Identify which cell holds the provided text, then report its (x, y) central coordinate. 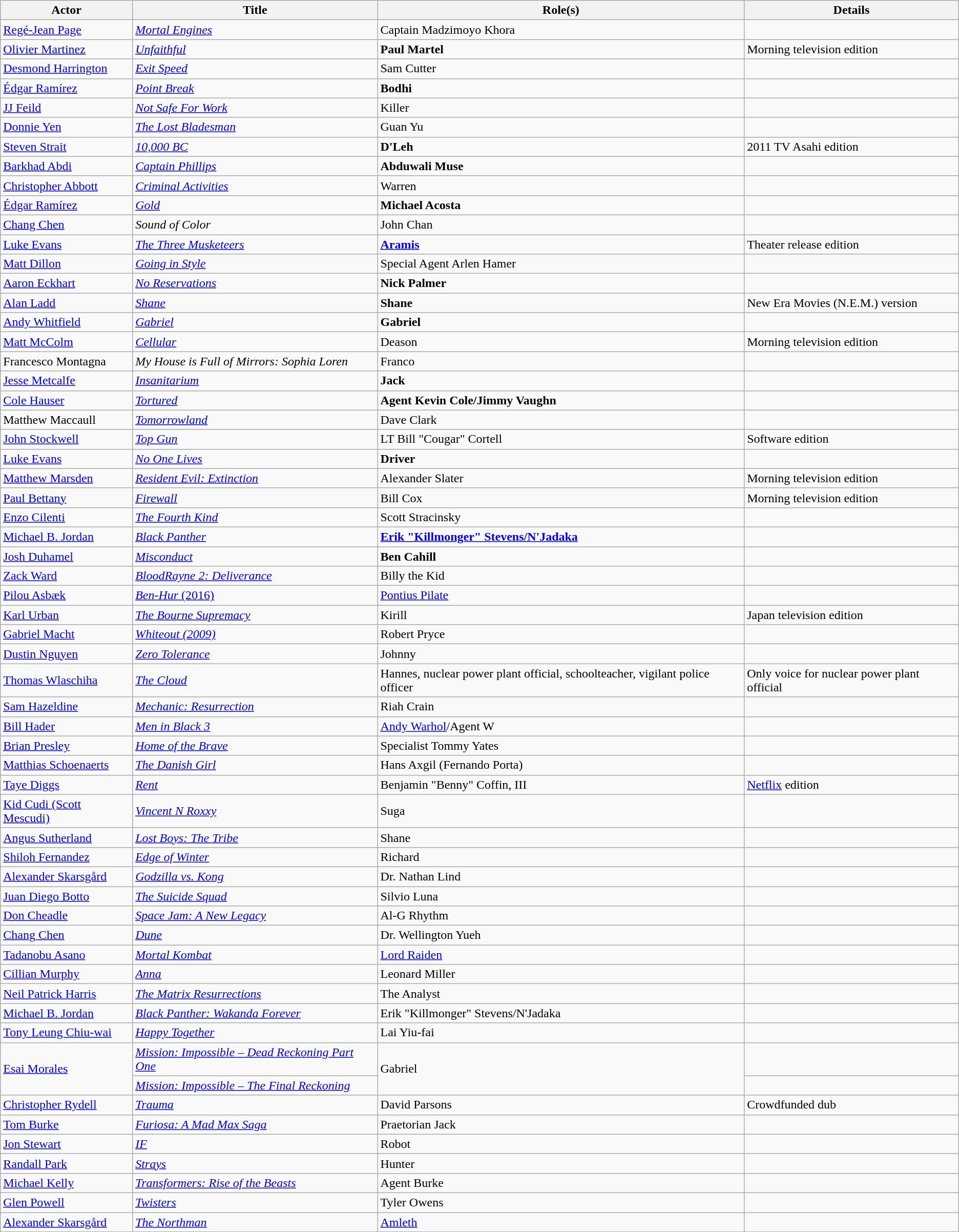
Jesse Metcalfe (67, 381)
Resident Evil: Extinction (255, 478)
Bodhi (561, 88)
2011 TV Asahi edition (851, 147)
Karl Urban (67, 615)
Robot (561, 1144)
Tyler Owens (561, 1202)
Cellular (255, 342)
Paul Bettany (67, 498)
The Cloud (255, 681)
Actor (67, 10)
Misconduct (255, 556)
Glen Powell (67, 1202)
Whiteout (2009) (255, 634)
Going in Style (255, 264)
Juan Diego Botto (67, 896)
Criminal Activities (255, 186)
Mortal Kombat (255, 955)
The Bourne Supremacy (255, 615)
Steven Strait (67, 147)
Benjamin "Benny" Coffin, III (561, 785)
Bill Hader (67, 726)
Point Break (255, 88)
Pilou Asbæk (67, 596)
Neil Patrick Harris (67, 994)
Role(s) (561, 10)
Theater release edition (851, 244)
Trauma (255, 1105)
Francesco Montagna (67, 361)
Nick Palmer (561, 283)
The Three Musketeers (255, 244)
Alexander Slater (561, 478)
Leonard Miller (561, 974)
Christopher Rydell (67, 1105)
Suga (561, 811)
Details (851, 10)
Title (255, 10)
Kid Cudi (Scott Mescudi) (67, 811)
Mission: Impossible – Dead Reckoning Part One (255, 1059)
Mission: Impossible – The Final Reckoning (255, 1085)
Ben-Hur (2016) (255, 596)
Olivier Martinez (67, 49)
Desmond Harrington (67, 69)
Anna (255, 974)
Robert Pryce (561, 634)
Dr. Nathan Lind (561, 876)
The Lost Bladesman (255, 127)
Randall Park (67, 1163)
Jack (561, 381)
Ben Cahill (561, 556)
Space Jam: A New Legacy (255, 916)
Esai Morales (67, 1069)
Thomas Wlaschiha (67, 681)
Unfaithful (255, 49)
Scott Stracinsky (561, 517)
Cillian Murphy (67, 974)
My House is Full of Mirrors: Sophia Loren (255, 361)
Matt Dillon (67, 264)
Men in Black 3 (255, 726)
JJ Feild (67, 108)
Michael Kelly (67, 1183)
Andy Warhol/Agent W (561, 726)
Zero Tolerance (255, 654)
Barkhad Abdi (67, 166)
Aaron Eckhart (67, 283)
Special Agent Arlen Hamer (561, 264)
Aramis (561, 244)
Exit Speed (255, 69)
Japan television edition (851, 615)
Brian Presley (67, 746)
John Chan (561, 224)
Home of the Brave (255, 746)
Angus Sutherland (67, 837)
Matthew Marsden (67, 478)
Jon Stewart (67, 1144)
Lost Boys: The Tribe (255, 837)
Tomorrowland (255, 420)
Vincent N Roxxy (255, 811)
Driver (561, 459)
Twisters (255, 1202)
Software edition (851, 439)
Gold (255, 205)
The Northman (255, 1222)
Tom Burke (67, 1124)
Christopher Abbott (67, 186)
Andy Whitfield (67, 322)
John Stockwell (67, 439)
Bill Cox (561, 498)
Al-G Rhythm (561, 916)
Netflix edition (851, 785)
Tony Leung Chiu-wai (67, 1033)
10,000 BC (255, 147)
Edge of Winter (255, 857)
Abduwali Muse (561, 166)
Mortal Engines (255, 30)
Paul Martel (561, 49)
Hannes, nuclear power plant official, schoolteacher, vigilant police officer (561, 681)
The Suicide Squad (255, 896)
The Fourth Kind (255, 517)
Lai Yiu-fai (561, 1033)
Donnie Yen (67, 127)
Mechanic: Resurrection (255, 707)
Sam Hazeldine (67, 707)
Regé-Jean Page (67, 30)
Matthias Schoenaerts (67, 765)
Hunter (561, 1163)
Gabriel Macht (67, 634)
Dustin Nguyen (67, 654)
Rent (255, 785)
Crowdfunded dub (851, 1105)
Alan Ladd (67, 303)
Billy the Kid (561, 576)
Amleth (561, 1222)
Killer (561, 108)
New Era Movies (N.E.M.) version (851, 303)
Specialist Tommy Yates (561, 746)
Tortured (255, 400)
Riah Crain (561, 707)
Johnny (561, 654)
Happy Together (255, 1033)
Strays (255, 1163)
Godzilla vs. Kong (255, 876)
Black Panther (255, 537)
Richard (561, 857)
The Matrix Resurrections (255, 994)
Cole Hauser (67, 400)
Warren (561, 186)
Transformers: Rise of the Beasts (255, 1183)
Agent Burke (561, 1183)
Deason (561, 342)
Shiloh Fernandez (67, 857)
Agent Kevin Cole/Jimmy Vaughn (561, 400)
Lord Raiden (561, 955)
Taye Diggs (67, 785)
Guan Yu (561, 127)
Dr. Wellington Yueh (561, 935)
Black Panther: Wakanda Forever (255, 1013)
Pontius Pilate (561, 596)
LT Bill "Cougar" Cortell (561, 439)
Not Safe For Work (255, 108)
The Analyst (561, 994)
Captain Madzimoyo Khora (561, 30)
No One Lives (255, 459)
Firewall (255, 498)
Top Gun (255, 439)
Matt McColm (67, 342)
Hans Axgil (Fernando Porta) (561, 765)
No Reservations (255, 283)
Sam Cutter (561, 69)
Sound of Color (255, 224)
Matthew Maccaull (67, 420)
Furiosa: A Mad Max Saga (255, 1124)
D'Leh (561, 147)
David Parsons (561, 1105)
Dave Clark (561, 420)
Tadanobu Asano (67, 955)
Enzo Cilenti (67, 517)
Captain Phillips (255, 166)
IF (255, 1144)
The Danish Girl (255, 765)
Kirill (561, 615)
Franco (561, 361)
Don Cheadle (67, 916)
Only voice for nuclear power plant official (851, 681)
Josh Duhamel (67, 556)
Zack Ward (67, 576)
Silvio Luna (561, 896)
Insanitarium (255, 381)
Dune (255, 935)
BloodRayne 2: Deliverance (255, 576)
Praetorian Jack (561, 1124)
Michael Acosta (561, 205)
